Extract the [X, Y] coordinate from the center of the cell holding the provided text.  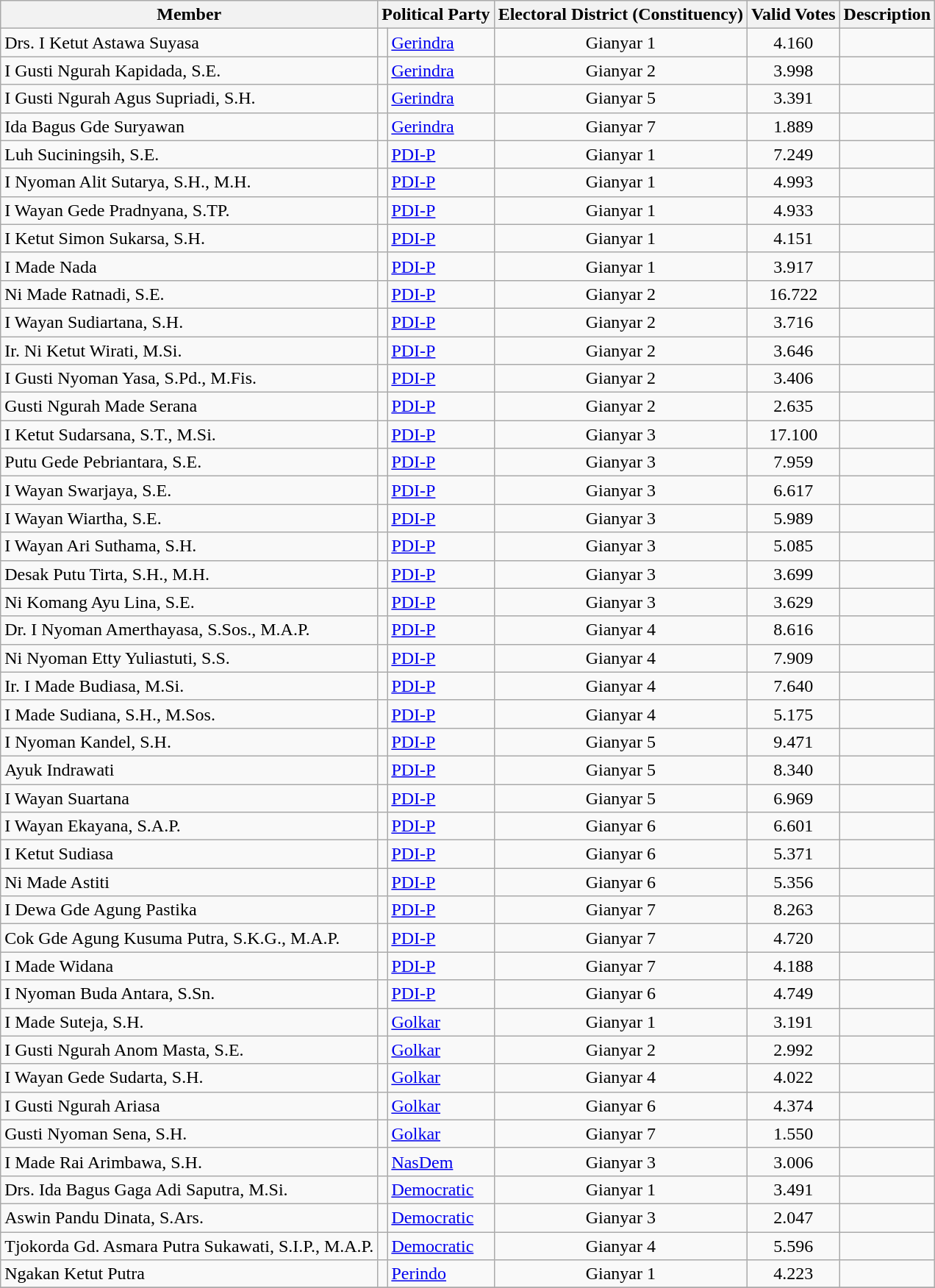
Luh Suciningsih, S.E. [190, 154]
I Gusti Ngurah Kapidada, S.E. [190, 71]
2.992 [793, 1050]
I Wayan Sudiartana, S.H. [190, 322]
Perindo [441, 1274]
16.722 [793, 294]
4.933 [793, 210]
Aswin Pandu Dinata, S.Ars. [190, 1217]
I Made Sudiana, S.H., M.Sos. [190, 714]
2.047 [793, 1217]
Member [190, 15]
I Ketut Sudiasa [190, 854]
5.175 [793, 714]
I Wayan Suartana [190, 798]
I Gusti Ngurah Ariasa [190, 1106]
Ida Bagus Gde Suryawan [190, 126]
I Made Nada [190, 266]
8.340 [793, 770]
5.356 [793, 882]
I Nyoman Kandel, S.H. [190, 742]
3.006 [793, 1162]
5.085 [793, 546]
I Ketut Simon Sukarsa, S.H. [190, 238]
5.989 [793, 518]
Ayuk Indrawati [190, 770]
3.917 [793, 266]
4.720 [793, 938]
1.889 [793, 126]
I Nyoman Alit Sutarya, S.H., M.H. [190, 182]
Political Party [436, 15]
Gusti Ngurah Made Serana [190, 407]
7.909 [793, 658]
3.699 [793, 574]
I Wayan Wiartha, S.E. [190, 518]
3.646 [793, 351]
Ni Made Ratnadi, S.E. [190, 294]
4.993 [793, 182]
Tjokorda Gd. Asmara Putra Sukawati, S.I.P., M.A.P. [190, 1246]
4.022 [793, 1078]
I Gusti Ngurah Agus Supriadi, S.H. [190, 99]
7.959 [793, 462]
Ni Nyoman Etty Yuliastuti, S.S. [190, 658]
I Wayan Gede Sudarta, S.H. [190, 1078]
Cok Gde Agung Kusuma Putra, S.K.G., M.A.P. [190, 938]
7.249 [793, 154]
3.191 [793, 1022]
4.188 [793, 966]
9.471 [793, 742]
8.616 [793, 630]
I Nyoman Buda Antara, S.Sn. [190, 994]
Ni Made Astiti [190, 882]
17.100 [793, 434]
Valid Votes [793, 15]
I Wayan Ari Suthama, S.H. [190, 546]
3.491 [793, 1189]
Desak Putu Tirta, S.H., M.H. [190, 574]
I Dewa Gde Agung Pastika [190, 910]
3.716 [793, 322]
Ngakan Ketut Putra [190, 1274]
4.374 [793, 1106]
4.160 [793, 43]
Ni Komang Ayu Lina, S.E. [190, 602]
I Wayan Ekayana, S.A.P. [190, 826]
2.635 [793, 407]
I Ketut Sudarsana, S.T., M.Si. [190, 434]
4.749 [793, 994]
NasDem [441, 1162]
Electoral District (Constituency) [620, 15]
7.640 [793, 686]
Drs. I Ketut Astawa Suyasa [190, 43]
Ir. Ni Ketut Wirati, M.Si. [190, 351]
Ir. I Made Budiasa, M.Si. [190, 686]
I Made Rai Arimbawa, S.H. [190, 1162]
4.223 [793, 1274]
I Made Widana [190, 966]
3.629 [793, 602]
3.406 [793, 379]
6.617 [793, 490]
6.601 [793, 826]
5.596 [793, 1246]
I Gusti Nyoman Yasa, S.Pd., M.Fis. [190, 379]
3.998 [793, 71]
1.550 [793, 1134]
6.969 [793, 798]
Description [887, 15]
I Gusti Ngurah Anom Masta, S.E. [190, 1050]
Dr. I Nyoman Amerthayasa, S.Sos., M.A.P. [190, 630]
I Wayan Swarjaya, S.E. [190, 490]
4.151 [793, 238]
Putu Gede Pebriantara, S.E. [190, 462]
I Made Suteja, S.H. [190, 1022]
5.371 [793, 854]
8.263 [793, 910]
Drs. Ida Bagus Gaga Adi Saputra, M.Si. [190, 1189]
3.391 [793, 99]
Gusti Nyoman Sena, S.H. [190, 1134]
I Wayan Gede Pradnyana, S.TP. [190, 210]
